Scan for the cell matching the given text and deliver its (X, Y) coordinate at center. 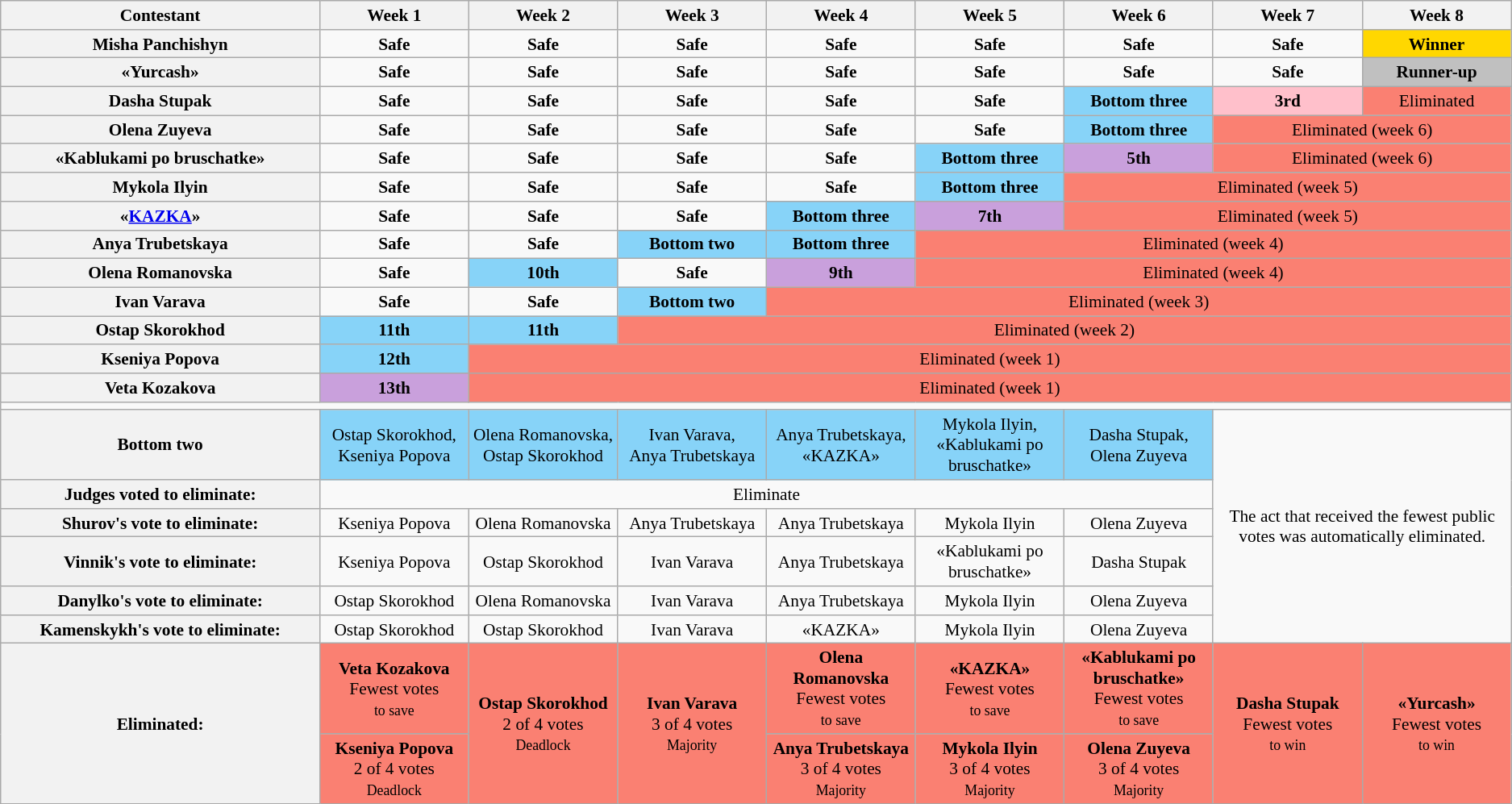
«Kablukami po bruschatke»Fewest votesto save (1139, 689)
Ostap Skorokhod,Kseniya Popova (394, 445)
Anya Trubetskaya3 of 4 votesMajority (840, 769)
Veta Kozakova (160, 388)
Week 1 (394, 15)
Runner-up (1437, 73)
3rd (1287, 102)
Anya Trubetskaya,«KAZKA» (840, 445)
7th (990, 216)
Ivan Varava,Anya Trubetskaya (692, 445)
Shurov's vote to eliminate: (160, 523)
Olena Zuyeva3 of 4 votesMajority (1139, 769)
Week 5 (990, 15)
Dasha Stupak Fewest votesto win (1287, 724)
Week 3 (692, 15)
Misha Panchishyn (160, 44)
13th (394, 388)
Vinnik's vote to eliminate: (160, 561)
Week 8 (1437, 15)
10th (544, 273)
Olena Romanovska,Ostap Skorokhod (544, 445)
Contestant (160, 15)
Olena RomanovskaFewest votesto save (840, 689)
12th (394, 359)
Kseniya Popova2 of 4 votesDeadlock (394, 769)
Week 6 (1139, 15)
The act that received the fewest public votes was automatically eliminated. (1361, 527)
Veta KozakovaFewest votesto save (394, 689)
5th (1139, 159)
Winner (1437, 44)
Eliminated: (160, 724)
Eliminated (1437, 102)
Eliminate (766, 494)
«Yurcash»Fewest votesto win (1437, 724)
Mykola Ilyin,«Kablukami po bruschatke» (990, 445)
Eliminated (week 3) (1139, 302)
Kamenskykh's vote to eliminate: (160, 630)
«Yurcash» (160, 73)
Mykola Ilyin3 of 4 votesMajority (990, 769)
Week 4 (840, 15)
9th (840, 273)
Ivan Varava3 of 4 votesMajority (692, 724)
«KAZKA»Fewest votesto save (990, 689)
Week 2 (544, 15)
Dasha Stupak,Olena Zuyeva (1139, 445)
Danylko's vote to eliminate: (160, 601)
Week 7 (1287, 15)
Eliminated (week 2) (1064, 331)
Judges voted to eliminate: (160, 494)
Ostap Skorokhod2 of 4 votesDeadlock (544, 724)
